Scan for the cell matching the given text and deliver its (x, y) coordinate at center. 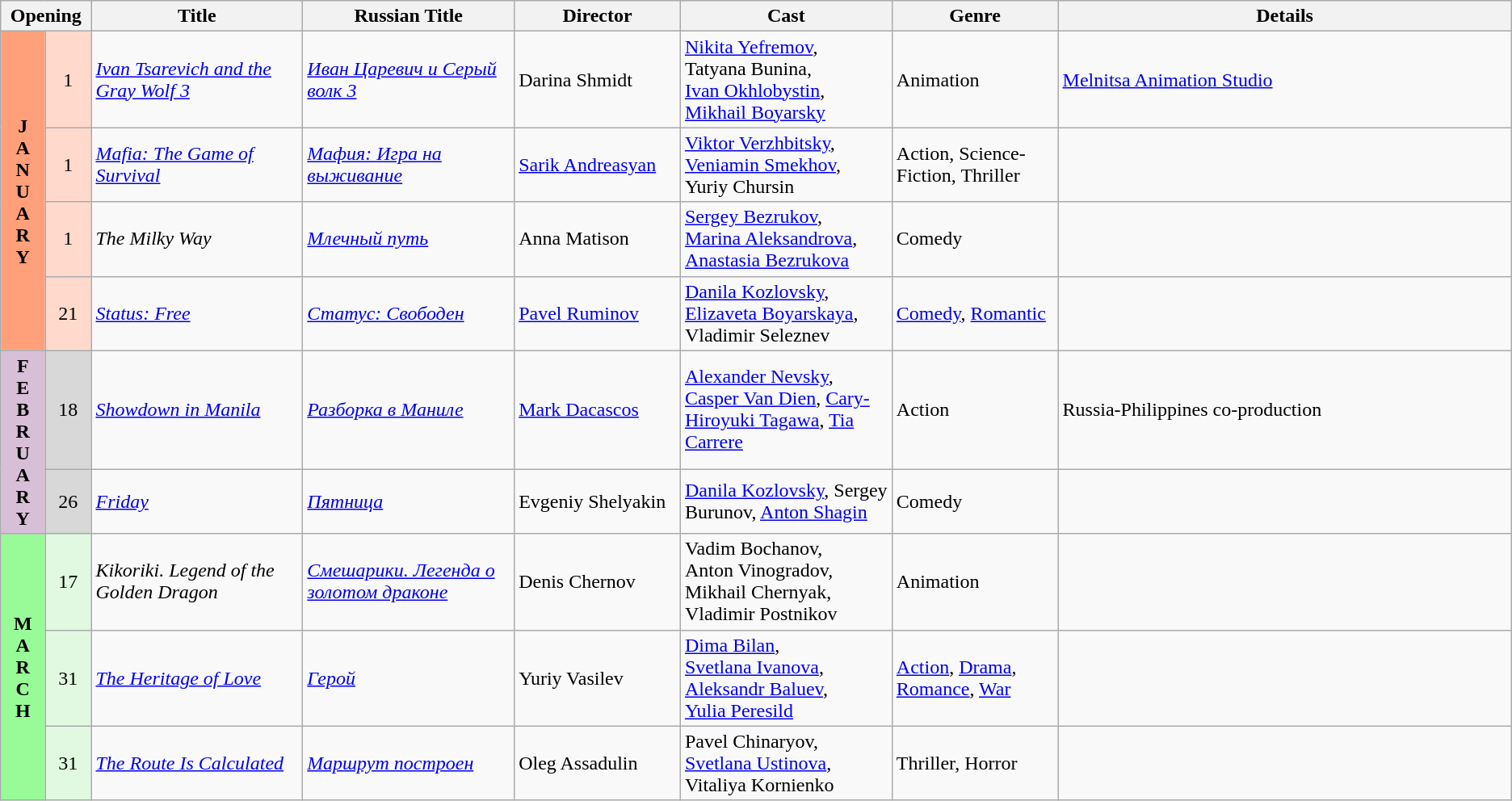
Russian Title (409, 16)
The Milky Way (197, 239)
26 (68, 501)
Pavel Chinaryov, Svetlana Ustinova, Vitaliya Kornienko (786, 763)
Sarik Andreasyan (598, 165)
Ivan Tsarevich and the Gray Wolf 3 (197, 79)
Viktor Verzhbitsky, Veniamin Smekhov, Yuriy Chursin (786, 165)
Pavel Ruminov (598, 313)
MARCH (23, 667)
Разборка в Маниле (409, 410)
Danila Kozlovsky, Elizaveta Boyarskaya, Vladimir Seleznev (786, 313)
Comedy, Romantic (975, 313)
Darina Shmidt (598, 79)
Sergey Bezrukov, Marina Aleksandrova, Anastasia Bezrukova (786, 239)
Dima Bilan, Svetlana Ivanova, Aleksandr Baluev, Yulia Peresild (786, 678)
Статус: Свободен (409, 313)
JANUARY (23, 191)
17 (68, 581)
Danila Kozlovsky, Sergey Burunov, Anton Shagin (786, 501)
Мафия: Игра на выживание (409, 165)
Director (598, 16)
21 (68, 313)
Vadim Bochanov, Anton Vinogradov, Mikhail Chernyak, Vladimir Postnikov (786, 581)
18 (68, 410)
FEBRUARY (23, 442)
The Route Is Calculated (197, 763)
Смешарики. Легенда о золотом драконе (409, 581)
Yuriy Vasilev (598, 678)
Alexander Nevsky, Casper Van Dien, Cary-Hiroyuki Tagawa, Tia Carrere (786, 410)
Cast (786, 16)
Genre (975, 16)
Герой (409, 678)
Evgeniy Shelyakin (598, 501)
Melnitsa Animation Studio (1284, 79)
Млечный путь (409, 239)
Anna Matison (598, 239)
Russia-Philippines co-production (1284, 410)
Denis Chernov (598, 581)
Пятница (409, 501)
Details (1284, 16)
Nikita Yefremov, Tatyana Bunina, Ivan Okhlobystin, Mikhail Boyarsky (786, 79)
Action, Science-Fiction, Thriller (975, 165)
Kikoriki. Legend of the Golden Dragon (197, 581)
The Heritage of Love (197, 678)
Thriller, Horror (975, 763)
Action, Drama, Romance, War (975, 678)
Title (197, 16)
Friday (197, 501)
Opening (46, 16)
Mafia: The Game of Survival (197, 165)
Mark Dacascos (598, 410)
Иван Царевич и Серый волк 3 (409, 79)
Oleg Assadulin (598, 763)
Маршрут построен (409, 763)
Showdown in Manila (197, 410)
Action (975, 410)
Status: Free (197, 313)
